Determine the [X, Y] coordinate at the center of the cell enclosing the given text.  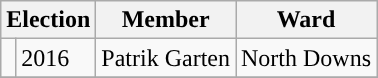
Election [48, 20]
Ward [306, 20]
Member [166, 20]
Patrik Garten [166, 58]
North Downs [306, 58]
2016 [56, 58]
